Scan for the cell matching the given text and deliver its (x, y) coordinate at center. 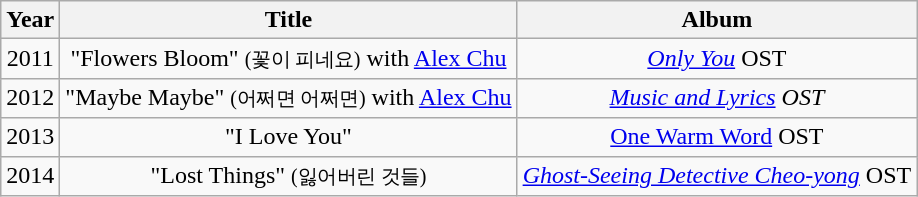
Year (30, 20)
"Maybe Maybe" (어쩌면 어쩌면) with Alex Chu (288, 98)
Music and Lyrics OST (717, 98)
"Flowers Bloom" (꽃이 피네요) with Alex Chu (288, 59)
Album (717, 20)
"Lost Things" (잃어버린 것들) (288, 176)
Only You OST (717, 59)
2012 (30, 98)
2011 (30, 59)
"I Love You" (288, 137)
2013 (30, 137)
Ghost-Seeing Detective Cheo-yong OST (717, 176)
Title (288, 20)
One Warm Word OST (717, 137)
2014 (30, 176)
